Return the (X, Y) coordinate for the center point of the cell that contains the specified text.  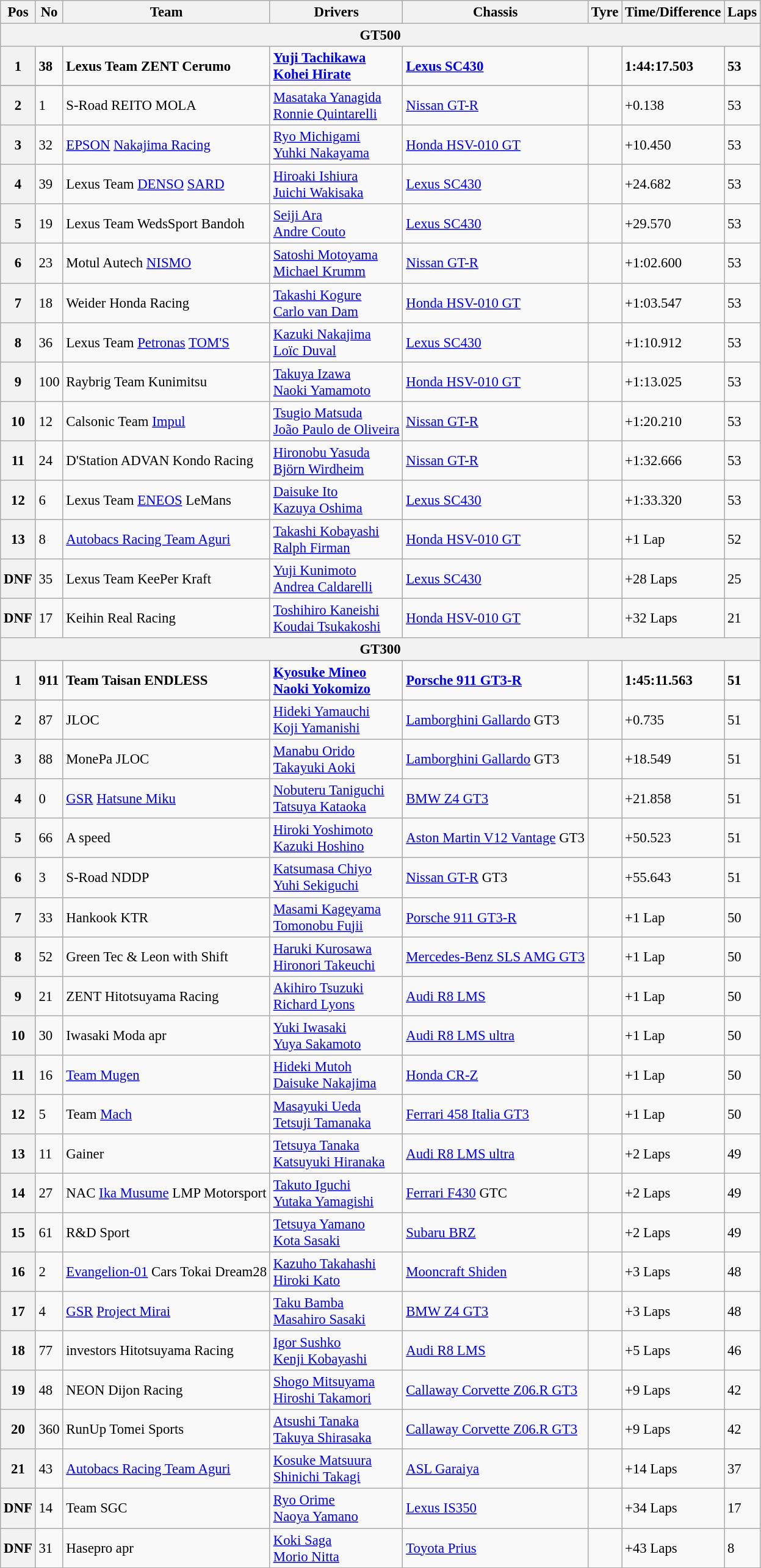
NAC Ika Musume LMP Motorsport (166, 1193)
Motul Autech NISMO (166, 264)
Hankook KTR (166, 917)
Team Mugen (166, 1075)
Lexus Team ZENT Cerumo (166, 66)
Team Mach (166, 1115)
35 (49, 579)
Hiroki Yoshimoto Kazuki Hoshino (336, 839)
Hasepro apr (166, 1548)
+24.682 (673, 184)
Manabu Orido Takayuki Aoki (336, 759)
Iwasaki Moda apr (166, 1035)
+14 Laps (673, 1469)
87 (49, 720)
Lexus Team Petronas TOM'S (166, 342)
Masami Kageyama Tomonobu Fujii (336, 917)
+34 Laps (673, 1509)
23 (49, 264)
Laps (742, 12)
R&D Sport (166, 1233)
Takashi Kogure Carlo van Dam (336, 303)
61 (49, 1233)
43 (49, 1469)
Ferrari 458 Italia GT3 (496, 1115)
Team SGC (166, 1509)
Pos (18, 12)
Kazuki Nakajima Loïc Duval (336, 342)
Gainer (166, 1154)
GSR Hatsune Miku (166, 798)
Lexus Team ENEOS LeMans (166, 500)
S-Road NDDP (166, 878)
+1:32.666 (673, 460)
Tyre (604, 12)
ASL Garaiya (496, 1469)
D'Station ADVAN Kondo Racing (166, 460)
Taku Bamba Masahiro Sasaki (336, 1311)
Ryo Michigami Yuhki Nakayama (336, 145)
1:45:11.563 (673, 681)
ZENT Hitotsuyama Racing (166, 996)
Kosuke Matsuura Shinichi Takagi (336, 1469)
Mercedes-Benz SLS AMG GT3 (496, 957)
Yuki Iwasaki Yuya Sakamoto (336, 1035)
37 (742, 1469)
NEON Dijon Racing (166, 1390)
Kyosuke Mineo Naoki Yokomizo (336, 681)
Tetsuya Yamano Kota Sasaki (336, 1233)
+1:33.320 (673, 500)
+0.138 (673, 106)
Ryo Orime Naoya Yamano (336, 1509)
S-Road REITO MOLA (166, 106)
Takuya Izawa Naoki Yamamoto (336, 382)
GT300 (381, 649)
911 (49, 681)
+18.549 (673, 759)
Green Tec & Leon with Shift (166, 957)
Toyota Prius (496, 1548)
+43 Laps (673, 1548)
+10.450 (673, 145)
Keihin Real Racing (166, 618)
Daisuke Ito Kazuya Oshima (336, 500)
+1:03.547 (673, 303)
Katsumasa Chiyo Yuhi Sekiguchi (336, 878)
Hironobu Yasuda Björn Wirdheim (336, 460)
33 (49, 917)
Masayuki Ueda Tetsuji Tamanaka (336, 1115)
GSR Project Mirai (166, 1311)
88 (49, 759)
Takashi Kobayashi Ralph Firman (336, 540)
Atsushi Tanaka Takuya Shirasaka (336, 1429)
Chassis (496, 12)
66 (49, 839)
38 (49, 66)
100 (49, 382)
No (49, 12)
77 (49, 1351)
1:44:17.503 (673, 66)
24 (49, 460)
+5 Laps (673, 1351)
+1:02.600 (673, 264)
JLOC (166, 720)
Toshihiro Kaneishi Koudai Tsukakoshi (336, 618)
Raybrig Team Kunimitsu (166, 382)
Koki Saga Morio Nitta (336, 1548)
Yuji Kunimoto Andrea Caldarelli (336, 579)
39 (49, 184)
Mooncraft Shiden (496, 1272)
Ferrari F430 GTC (496, 1193)
Kazuho Takahashi Hiroki Kato (336, 1272)
+1:10.912 (673, 342)
Takuto Iguchi Yutaka Yamagishi (336, 1193)
+0.735 (673, 720)
Tetsuya Tanaka Katsuyuki Hiranaka (336, 1154)
Satoshi Motoyama Michael Krumm (336, 264)
Igor Sushko Kenji Kobayashi (336, 1351)
32 (49, 145)
Akihiro Tsuzuki Richard Lyons (336, 996)
Haruki Kurosawa Hironori Takeuchi (336, 957)
Team (166, 12)
Calsonic Team Impul (166, 421)
Lexus Team KeePer Kraft (166, 579)
Yuji Tachikawa Kohei Hirate (336, 66)
Subaru BRZ (496, 1233)
25 (742, 579)
15 (18, 1233)
Drivers (336, 12)
+28 Laps (673, 579)
Seiji Ara Andre Couto (336, 223)
+32 Laps (673, 618)
Nobuteru Taniguchi Tatsuya Kataoka (336, 798)
27 (49, 1193)
Lexus Team DENSO SARD (166, 184)
Nissan GT-R GT3 (496, 878)
Hideki Yamauchi Koji Yamanishi (336, 720)
Masataka Yanagida Ronnie Quintarelli (336, 106)
+21.858 (673, 798)
Honda CR-Z (496, 1075)
EPSON Nakajima Racing (166, 145)
20 (18, 1429)
+50.523 (673, 839)
0 (49, 798)
MonePa JLOC (166, 759)
Hiroaki Ishiura Juichi Wakisaka (336, 184)
46 (742, 1351)
31 (49, 1548)
Team Taisan ENDLESS (166, 681)
Aston Martin V12 Vantage GT3 (496, 839)
+1:20.210 (673, 421)
Lexus Team WedsSport Bandoh (166, 223)
+1:13.025 (673, 382)
Hideki Mutoh Daisuke Nakajima (336, 1075)
+29.570 (673, 223)
RunUp Tomei Sports (166, 1429)
Shogo Mitsuyama Hiroshi Takamori (336, 1390)
+55.643 (673, 878)
36 (49, 342)
Evangelion-01 Cars Tokai Dream28 (166, 1272)
Weider Honda Racing (166, 303)
A speed (166, 839)
investors Hitotsuyama Racing (166, 1351)
Tsugio Matsuda João Paulo de Oliveira (336, 421)
Lexus IS350 (496, 1509)
Time/Difference (673, 12)
360 (49, 1429)
GT500 (381, 35)
30 (49, 1035)
